Scan for the cell matching the given text and deliver its [X, Y] coordinate at center. 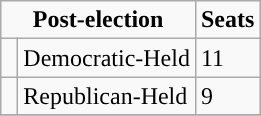
9 [227, 96]
Seats [227, 20]
Post-election [98, 20]
Democratic-Held [107, 58]
11 [227, 58]
Republican-Held [107, 96]
